Return [x, y] of the center of cell containing provided text 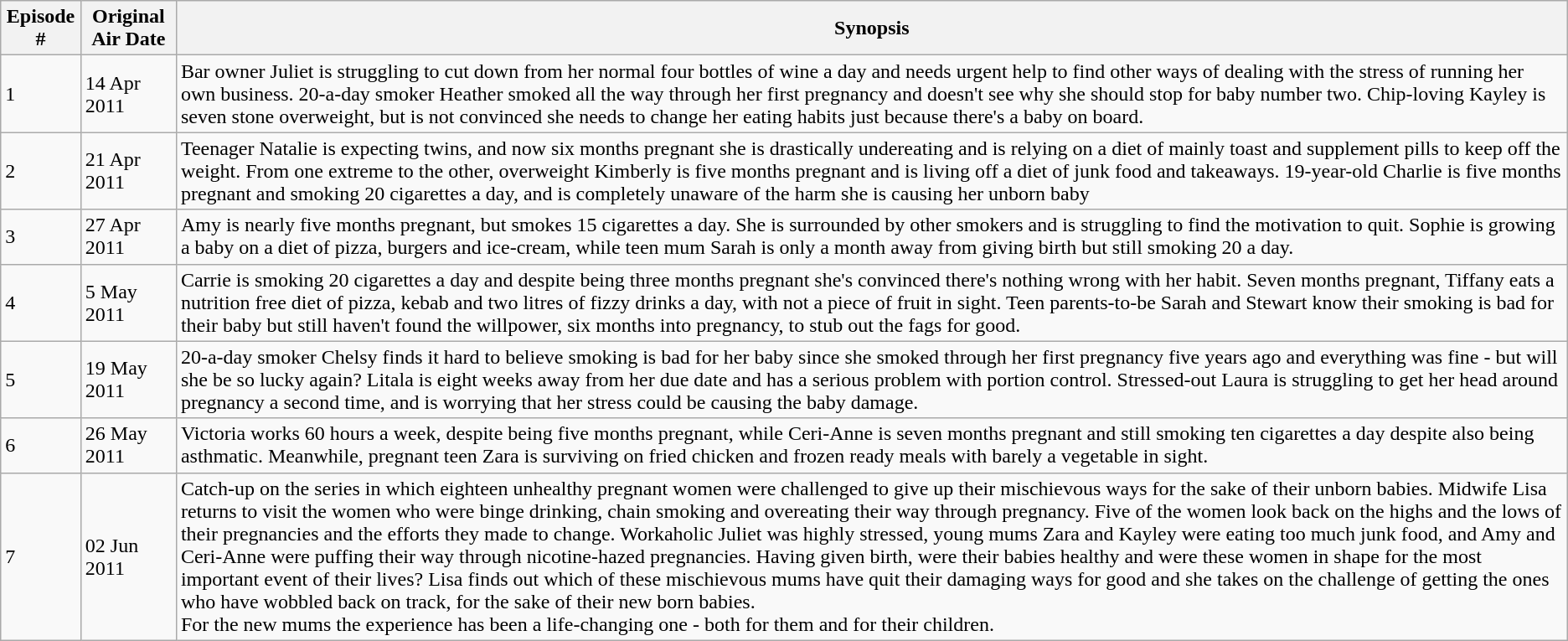
4 [41, 302]
21 Apr 2011 [128, 171]
7 [41, 556]
5 May 2011 [128, 302]
19 May 2011 [128, 380]
02 Jun 2011 [128, 556]
1 [41, 94]
27 Apr 2011 [128, 236]
26 May 2011 [128, 446]
6 [41, 446]
14 Apr 2011 [128, 94]
Episode # [41, 28]
2 [41, 171]
Original Air Date [128, 28]
3 [41, 236]
Synopsis [871, 28]
5 [41, 380]
